Provide the [x, y] coordinate of the cell's center where the given text is located.  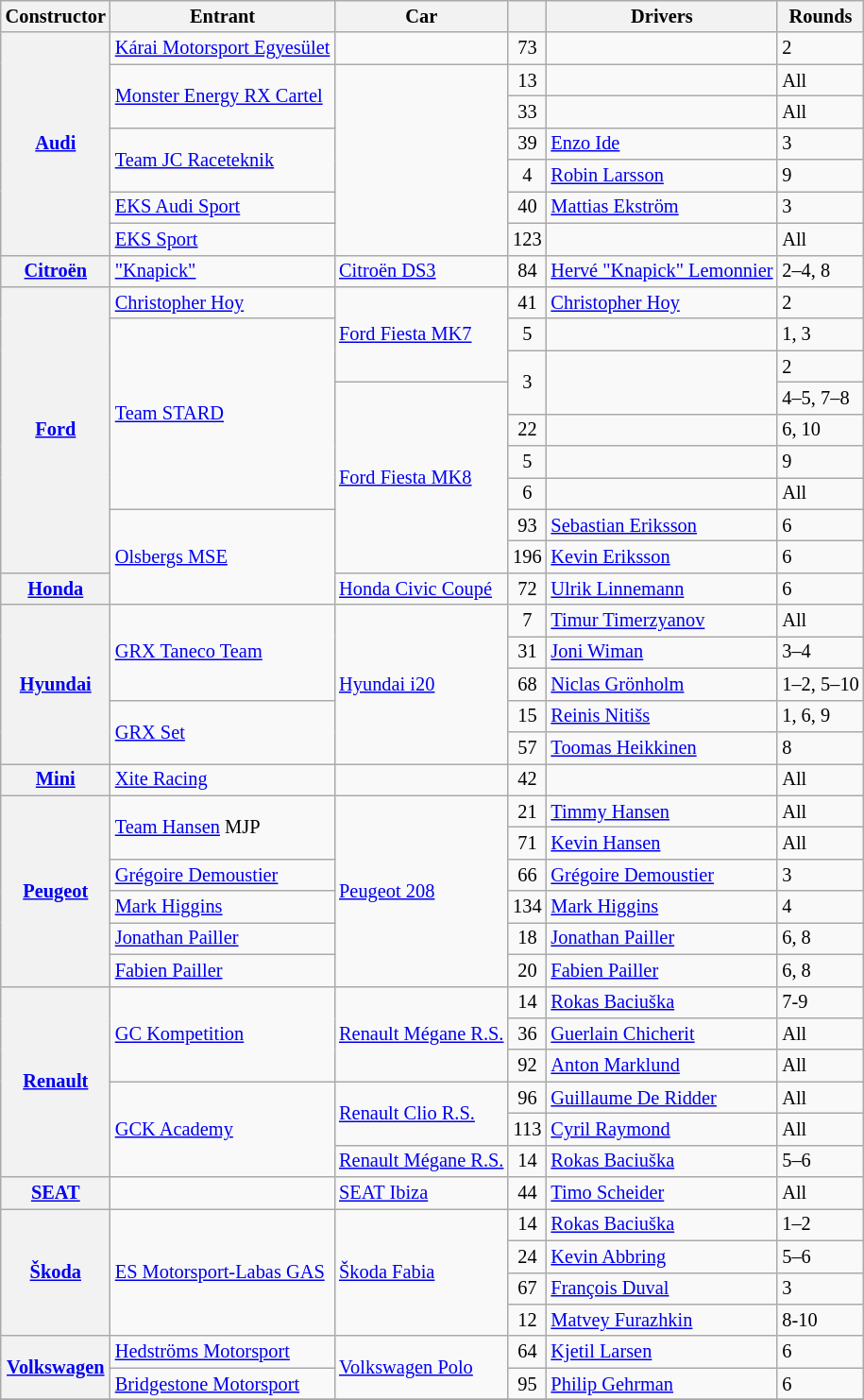
Niclas Grönholm [663, 684]
71 [527, 843]
GC Kompetition [223, 1033]
Hyundai i20 [421, 684]
Rounds [820, 16]
Volkswagen [56, 1368]
1–2, 5–10 [820, 684]
1–2 [820, 1224]
7-9 [820, 1002]
EKS Audi Sport [223, 207]
93 [527, 525]
123 [527, 239]
GCK Academy [223, 1130]
Hyundai [56, 684]
Guillaume De Ridder [663, 1098]
95 [527, 1384]
François Duval [663, 1289]
41 [527, 302]
Team JC Raceteknik [223, 159]
Mattias Ekström [663, 207]
Kevin Abbring [663, 1256]
134 [527, 907]
Mini [56, 779]
8-10 [820, 1320]
Team Hansen MJP [223, 828]
44 [527, 1193]
20 [527, 970]
Guerlain Chicherit [663, 1033]
Enzo Ide [663, 144]
42 [527, 779]
Renault [56, 1082]
Cyril Raymond [663, 1129]
Citroën [56, 271]
Timo Scheider [663, 1193]
18 [527, 938]
Kevin Eriksson [663, 556]
EKS Sport [223, 239]
33 [527, 111]
84 [527, 271]
Ulrik Linnemann [663, 589]
Peugeot 208 [421, 891]
Bridgestone Motorsport [223, 1384]
Kevin Hansen [663, 843]
Citroën DS3 [421, 271]
21 [527, 811]
Entrant [223, 16]
Peugeot [56, 891]
67 [527, 1289]
Matvey Furazhkin [663, 1320]
Timur Timerzyanov [663, 621]
Olsbergs MSE [223, 557]
4–5, 7–8 [820, 398]
Team STARD [223, 414]
Monster Energy RX Cartel [223, 96]
113 [527, 1129]
GRX Set [223, 731]
Ford Fiesta MK8 [421, 477]
Robin Larsson [663, 176]
Ford [56, 429]
12 [527, 1320]
Audi [56, 144]
Volkswagen Polo [421, 1368]
Škoda Fabia [421, 1272]
Hervé "Knapick" Lemonnier [663, 271]
"Knapick" [223, 271]
Škoda [56, 1272]
40 [527, 207]
SEAT Ibiza [421, 1193]
Honda Civic Coupé [421, 589]
Kárai Motorsport Egyesület [223, 48]
Sebastian Eriksson [663, 525]
Reinis Nitišs [663, 716]
Philip Gehrman [663, 1384]
Renault Clio R.S. [421, 1113]
Ford Fiesta MK7 [421, 334]
Hedströms Motorsport [223, 1352]
SEAT [56, 1193]
7 [527, 621]
72 [527, 589]
24 [527, 1256]
31 [527, 652]
Anton Marklund [663, 1066]
196 [527, 556]
Constructor [56, 16]
68 [527, 684]
64 [527, 1352]
15 [527, 716]
Honda [56, 589]
36 [527, 1033]
1, 6, 9 [820, 716]
22 [527, 430]
39 [527, 144]
ES Motorsport-Labas GAS [223, 1272]
66 [527, 875]
GRX Taneco Team [223, 652]
Kjetil Larsen [663, 1352]
Joni Wiman [663, 652]
Car [421, 16]
73 [527, 48]
92 [527, 1066]
Drivers [663, 16]
57 [527, 747]
Timmy Hansen [663, 811]
6, 10 [820, 430]
Xite Racing [223, 779]
96 [527, 1098]
3–4 [820, 652]
2–4, 8 [820, 271]
1, 3 [820, 334]
Toomas Heikkinen [663, 747]
13 [527, 80]
8 [820, 747]
